Pinpoint the cell where the given text exists, returning its [X, Y] midpoint coordinate. 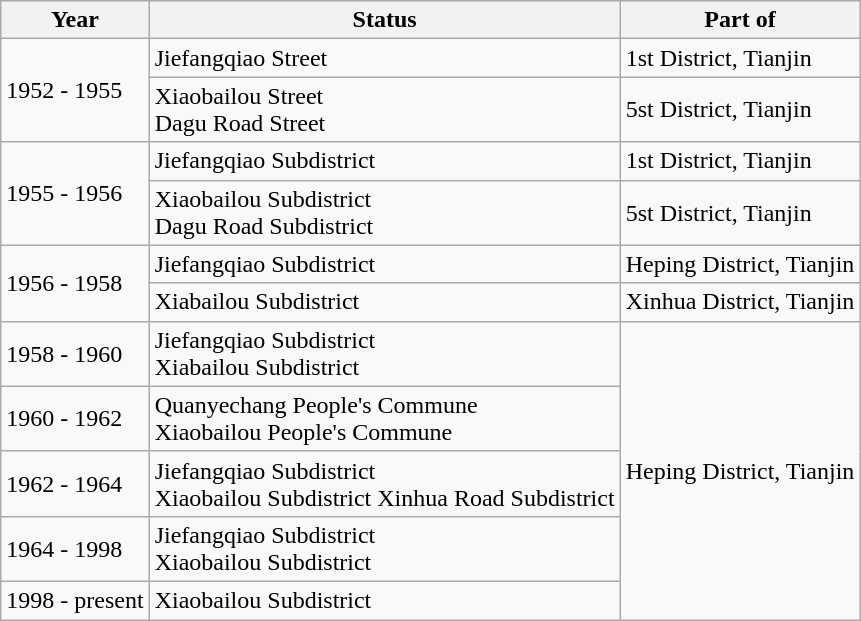
Jiefangqiao Street [384, 58]
1962 - 1964 [75, 484]
1955 - 1956 [75, 194]
1958 - 1960 [75, 354]
Xinhua District, Tianjin [740, 302]
Jiefangqiao SubdistrictXiabailou Subdistrict [384, 354]
1952 - 1955 [75, 90]
Xiaobailou SubdistrictDagu Road Subdistrict [384, 212]
1956 - 1958 [75, 283]
Xiabailou Subdistrict [384, 302]
Year [75, 20]
Jiefangqiao SubdistrictXiaobailou Subdistrict Xinhua Road Subdistrict [384, 484]
1960 - 1962 [75, 418]
Status [384, 20]
Xiaobailou StreetDagu Road Street [384, 110]
1998 - present [75, 600]
Xiaobailou Subdistrict [384, 600]
Jiefangqiao SubdistrictXiaobailou Subdistrict [384, 548]
Quanyechang People's CommuneXiaobailou People's Commune [384, 418]
Part of [740, 20]
1964 - 1998 [75, 548]
